Return (X, Y) of the center of cell containing provided text 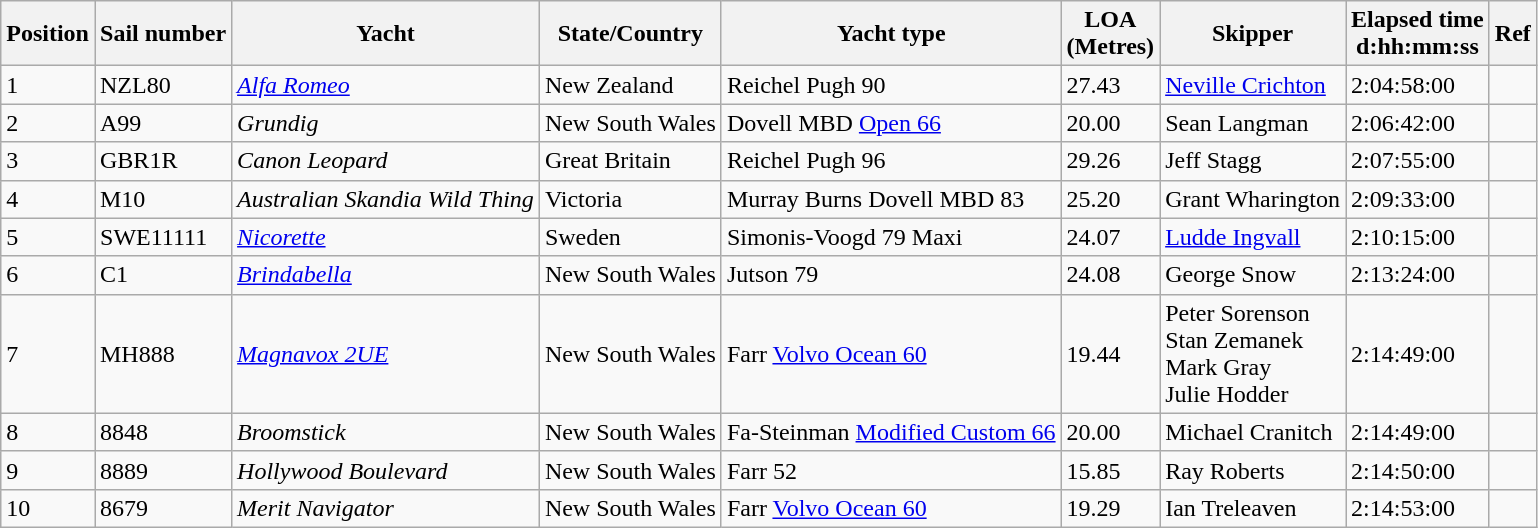
Canon Leopard (386, 161)
Great Britain (630, 161)
2:14:53:00 (1418, 508)
29.26 (1110, 161)
25.20 (1110, 199)
Grant Wharington (1253, 199)
LOA (Metres) (1110, 34)
SWE11111 (162, 237)
2:06:42:00 (1418, 123)
Neville Crichton (1253, 85)
Position (48, 34)
27.43 (1110, 85)
Broomstick (386, 432)
8889 (162, 470)
Dovell MBD Open 66 (891, 123)
Brindabella (386, 275)
GBR1R (162, 161)
Yacht (386, 34)
9 (48, 470)
Peter SorensonStan ZemanekMark GrayJulie Hodder (1253, 354)
Elapsed time d:hh:mm:ss (1418, 34)
5 (48, 237)
Michael Cranitch (1253, 432)
Jutson 79 (891, 275)
6 (48, 275)
2:10:15:00 (1418, 237)
8 (48, 432)
3 (48, 161)
8848 (162, 432)
Magnavox 2UE (386, 354)
Alfa Romeo (386, 85)
2:13:24:00 (1418, 275)
8679 (162, 508)
1 (48, 85)
Reichel Pugh 90 (891, 85)
Ludde Ingvall (1253, 237)
2:04:58:00 (1418, 85)
2:07:55:00 (1418, 161)
Fa-Steinman Modified Custom 66 (891, 432)
Sweden (630, 237)
Hollywood Boulevard (386, 470)
NZL80 (162, 85)
Simonis-Voogd 79 Maxi (891, 237)
Jeff Stagg (1253, 161)
Sean Langman (1253, 123)
Ref (1512, 34)
Murray Burns Dovell MBD 83 (891, 199)
2:14:50:00 (1418, 470)
Merit Navigator (386, 508)
MH888 (162, 354)
Victoria (630, 199)
Sail number (162, 34)
Australian Skandia Wild Thing (386, 199)
19.29 (1110, 508)
24.07 (1110, 237)
4 (48, 199)
New Zealand (630, 85)
Ian Treleaven (1253, 508)
Nicorette (386, 237)
Skipper (1253, 34)
George Snow (1253, 275)
Farr 52 (891, 470)
10 (48, 508)
M10 (162, 199)
Yacht type (891, 34)
A99 (162, 123)
State/Country (630, 34)
Grundig (386, 123)
C1 (162, 275)
24.08 (1110, 275)
2 (48, 123)
7 (48, 354)
15.85 (1110, 470)
19.44 (1110, 354)
Ray Roberts (1253, 470)
Reichel Pugh 96 (891, 161)
2:09:33:00 (1418, 199)
